Pinpoint the cell where the given text exists, returning its (x, y) midpoint coordinate. 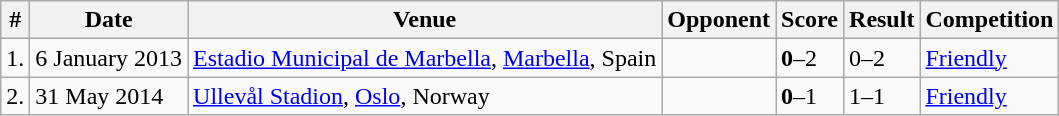
Estadio Municipal de Marbella, Marbella, Spain (425, 58)
1–1 (882, 96)
Result (882, 20)
Date (109, 20)
Venue (425, 20)
0–1 (810, 96)
2. (16, 96)
31 May 2014 (109, 96)
Ullevål Stadion, Oslo, Norway (425, 96)
Opponent (719, 20)
1. (16, 58)
Score (810, 20)
# (16, 20)
Competition (990, 20)
6 January 2013 (109, 58)
